From the cell containing the given text, extract its center point as [x, y] coordinate. 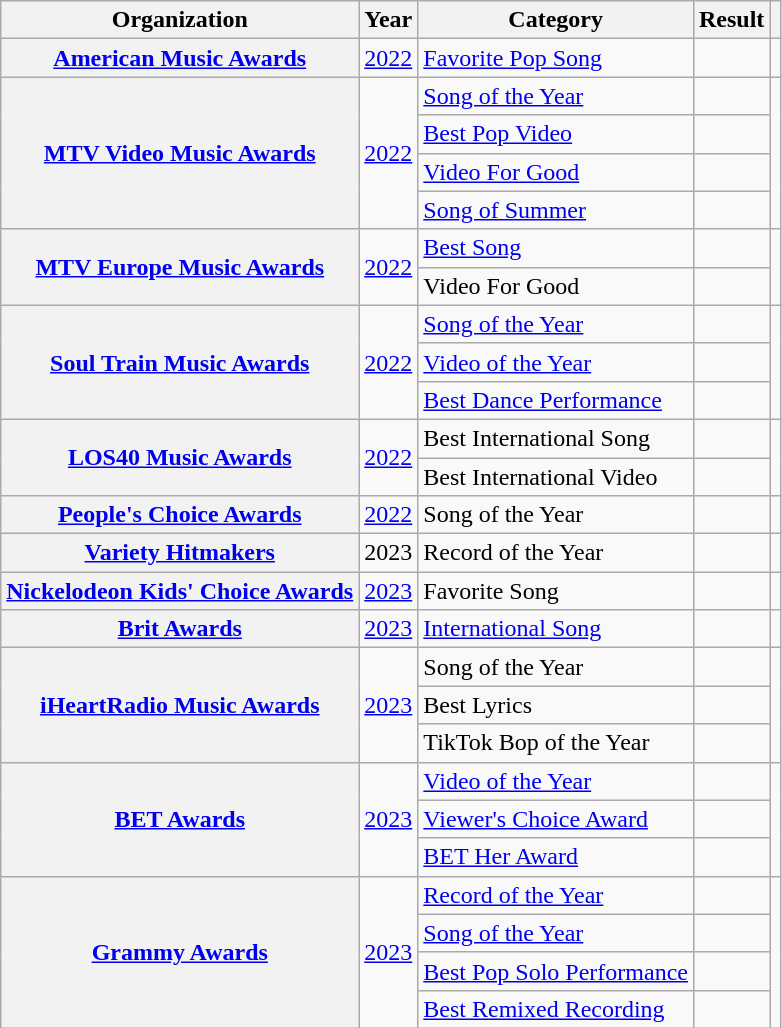
American Music Awards [180, 58]
Best International Song [556, 438]
Best International Video [556, 477]
Variety Hitmakers [180, 553]
Best Dance Performance [556, 400]
LOS40 Music Awards [180, 457]
Result [731, 20]
Best Pop Video [556, 134]
Grammy Awards [180, 952]
Favorite Song [556, 591]
Best Lyrics [556, 705]
International Song [556, 629]
Category [556, 20]
Song of Summer [556, 210]
TikTok Bop of the Year [556, 743]
Best Remixed Recording [556, 1009]
Brit Awards [180, 629]
MTV Europe Music Awards [180, 267]
BET Her Award [556, 857]
MTV Video Music Awards [180, 153]
Soul Train Music Awards [180, 362]
People's Choice Awards [180, 515]
Organization [180, 20]
iHeartRadio Music Awards [180, 705]
Best Song [556, 248]
Favorite Pop Song [556, 58]
Nickelodeon Kids' Choice Awards [180, 591]
Best Pop Solo Performance [556, 971]
Viewer's Choice Award [556, 819]
Year [388, 20]
BET Awards [180, 819]
